Pinpoint the cell where the given text exists, returning its (X, Y) midpoint coordinate. 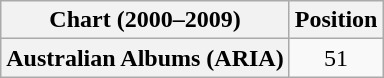
Position (336, 20)
Australian Albums (ARIA) (145, 58)
Chart (2000–2009) (145, 20)
51 (336, 58)
